Locate the cell with the specified text and output its (X, Y) center coordinate. 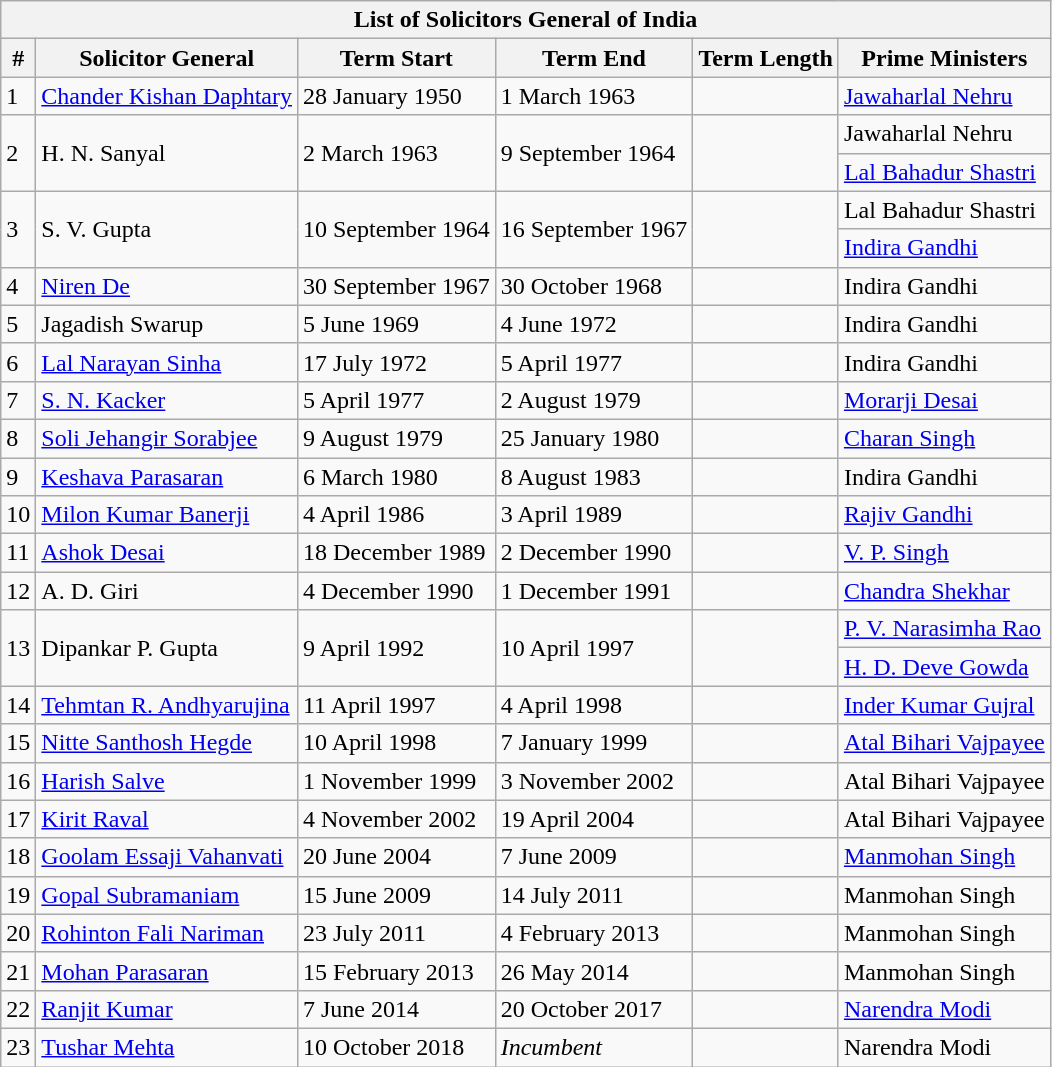
23 July 2011 (396, 933)
6 (18, 362)
List of Solicitors General of India (526, 20)
2 December 1990 (594, 553)
8 (18, 438)
Nitte Santhosh Hegde (167, 743)
3 (18, 229)
Kirit Raval (167, 819)
Rajiv Gandhi (944, 515)
Morarji Desai (944, 400)
6 March 1980 (396, 477)
2 March 1963 (396, 153)
Rohinton Fali Nariman (167, 933)
Mohan Parasaran (167, 971)
Gopal Subramaniam (167, 895)
Prime Ministers (944, 58)
11 April 1997 (396, 705)
30 September 1967 (396, 286)
10 April 1998 (396, 743)
5 June 1969 (396, 324)
P. V. Narasimha Rao (944, 629)
5 (18, 324)
S. V. Gupta (167, 229)
20 October 2017 (594, 1009)
10 April 1997 (594, 648)
20 June 2004 (396, 857)
14 July 2011 (594, 895)
4 April 1986 (396, 515)
V. P. Singh (944, 553)
Harish Salve (167, 781)
4 February 2013 (594, 933)
3 April 1989 (594, 515)
25 January 1980 (594, 438)
12 (18, 591)
Dipankar P. Gupta (167, 648)
10 October 2018 (396, 1047)
4 April 1998 (594, 705)
15 June 2009 (396, 895)
21 (18, 971)
13 (18, 648)
Tehmtan R. Andhyarujina (167, 705)
10 September 1964 (396, 229)
3 November 2002 (594, 781)
9 September 1964 (594, 153)
4 November 2002 (396, 819)
Term Length (766, 58)
15 February 2013 (396, 971)
Ranjit Kumar (167, 1009)
Goolam Essaji Vahanvati (167, 857)
Tushar Mehta (167, 1047)
H. D. Deve Gowda (944, 667)
14 (18, 705)
Keshava Parasaran (167, 477)
30 October 1968 (594, 286)
Chander Kishan Daphtary (167, 96)
19 (18, 895)
2 August 1979 (594, 400)
# (18, 58)
Lal Narayan Sinha (167, 362)
7 (18, 400)
Chandra Shekhar (944, 591)
7 January 1999 (594, 743)
16 (18, 781)
8 August 1983 (594, 477)
9 (18, 477)
28 January 1950 (396, 96)
Jagadish Swarup (167, 324)
15 (18, 743)
2 (18, 153)
Solicitor General (167, 58)
A. D. Giri (167, 591)
20 (18, 933)
S. N. Kacker (167, 400)
Milon Kumar Banerji (167, 515)
Ashok Desai (167, 553)
17 July 1972 (396, 362)
Term Start (396, 58)
7 June 2014 (396, 1009)
4 June 1972 (594, 324)
Charan Singh (944, 438)
1 (18, 96)
23 (18, 1047)
Term End (594, 58)
4 (18, 286)
Niren De (167, 286)
1 November 1999 (396, 781)
1 March 1963 (594, 96)
Incumbent (594, 1047)
Inder Kumar Gujral (944, 705)
18 (18, 857)
9 August 1979 (396, 438)
11 (18, 553)
18 December 1989 (396, 553)
1 December 1991 (594, 591)
19 April 2004 (594, 819)
16 September 1967 (594, 229)
7 June 2009 (594, 857)
9 April 1992 (396, 648)
17 (18, 819)
Soli Jehangir Sorabjee (167, 438)
10 (18, 515)
4 December 1990 (396, 591)
H. N. Sanyal (167, 153)
26 May 2014 (594, 971)
22 (18, 1009)
